Pinpoint the cell where the given text exists, returning its [x, y] midpoint coordinate. 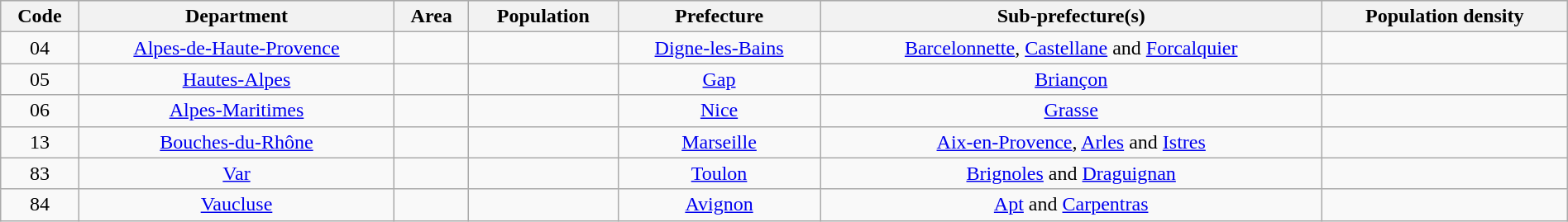
Var [237, 173]
05 [40, 79]
Bouches-du-Rhône [237, 142]
Avignon [719, 205]
Grasse [1071, 111]
Population [543, 17]
Vaucluse [237, 205]
Barcelonnette, Castellane and Forcalquier [1071, 48]
13 [40, 142]
83 [40, 173]
Briançon [1071, 79]
Department [237, 17]
Brignoles and Draguignan [1071, 173]
Sub-prefecture(s) [1071, 17]
Alpes-de-Haute-Provence [237, 48]
Gap [719, 79]
Aix-en-Provence, Arles and Istres [1071, 142]
Nice [719, 111]
Toulon [719, 173]
Code [40, 17]
Alpes-Maritimes [237, 111]
Marseille [719, 142]
Digne-les-Bains [719, 48]
84 [40, 205]
Hautes-Alpes [237, 79]
06 [40, 111]
Population density [1444, 17]
Prefecture [719, 17]
Apt and Carpentras [1071, 205]
Area [432, 17]
04 [40, 48]
